Capture the cell that displays the provided text and extract its (x, y) central coordinate. 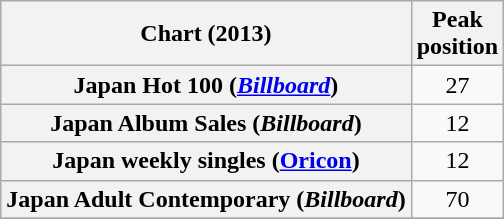
Japan Adult Contemporary (Billboard) (206, 199)
70 (457, 199)
Peakposition (457, 34)
Japan weekly singles (Oricon) (206, 161)
Japan Hot 100 (Billboard) (206, 85)
Japan Album Sales (Billboard) (206, 123)
27 (457, 85)
Chart (2013) (206, 34)
